Extract the [x, y] coordinate from the center of the cell holding the provided text.  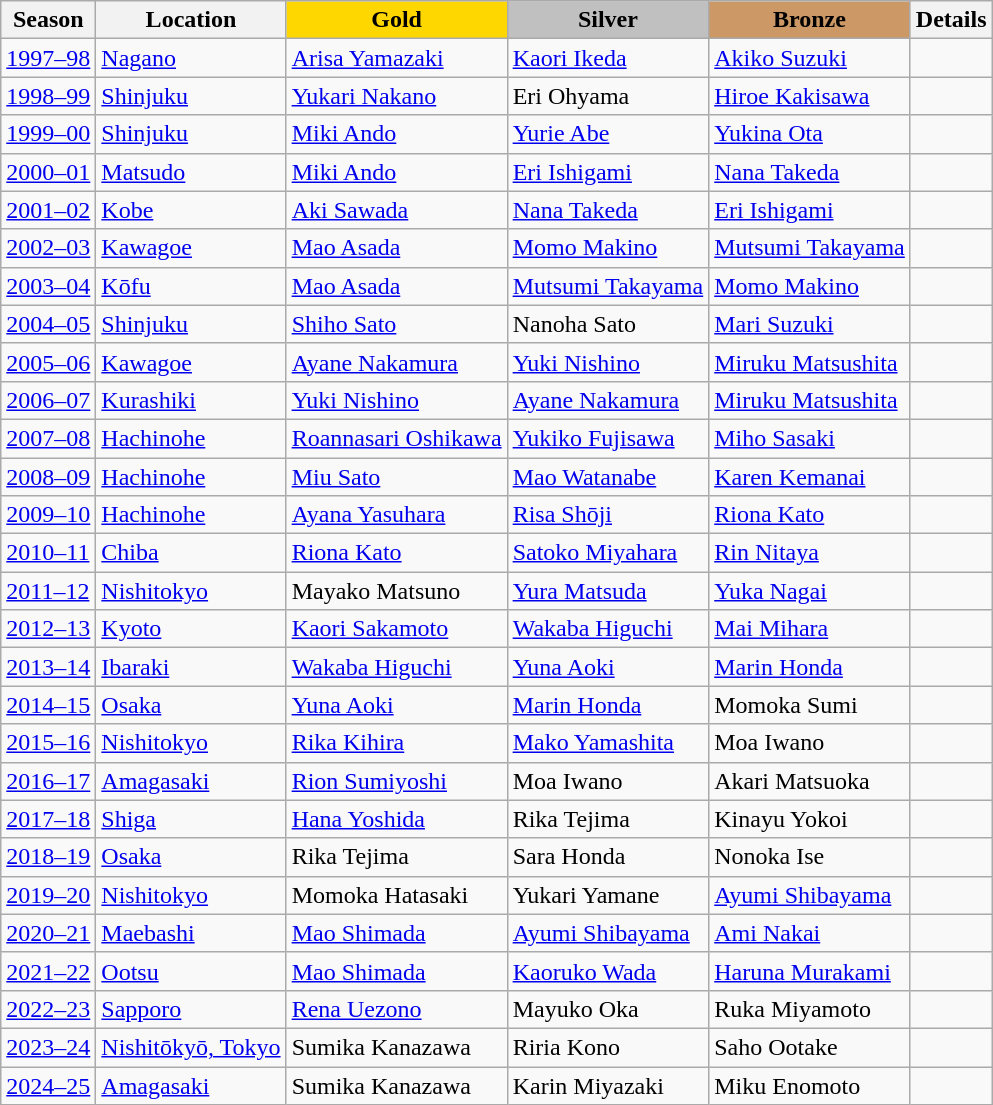
Yukina Ota [810, 134]
Bronze [810, 20]
Mari Suzuki [810, 324]
Chiba [191, 553]
Mako Yamashita [608, 743]
Momoka Hatasaki [396, 895]
1997–98 [48, 58]
2010–11 [48, 553]
Haruna Murakami [810, 971]
Gold [396, 20]
2008–09 [48, 477]
Hiroe Kakisawa [810, 96]
Rena Uezono [396, 1009]
Satoko Miyahara [608, 553]
Arisa Yamazaki [396, 58]
Yurie Abe [608, 134]
2009–10 [48, 515]
2017–18 [48, 819]
2004–05 [48, 324]
Risa Shōji [608, 515]
Nonoka Ise [810, 857]
Location [191, 20]
2015–16 [48, 743]
Rika Kihira [396, 743]
Roannasari Oshikawa [396, 438]
2016–17 [48, 781]
Miho Sasaki [810, 438]
Karen Kemanai [810, 477]
Kaori Sakamoto [396, 629]
Maebashi [191, 933]
Eri Ohyama [608, 96]
2007–08 [48, 438]
2011–12 [48, 591]
2002–03 [48, 248]
Rin Nitaya [810, 553]
Akari Matsuoka [810, 781]
Momoka Sumi [810, 705]
Kaoruko Wada [608, 971]
2013–14 [48, 667]
2012–13 [48, 629]
2001–02 [48, 210]
Nanoha Sato [608, 324]
2003–04 [48, 286]
Shiga [191, 819]
2000–01 [48, 172]
Hana Yoshida [396, 819]
Yukiko Fujisawa [608, 438]
Karin Miyazaki [608, 1085]
Season [48, 20]
Yukari Yamane [608, 895]
Nagano [191, 58]
Nishitōkyō, Tokyo [191, 1047]
Kyoto [191, 629]
Saho Ootake [810, 1047]
Kaori Ikeda [608, 58]
Ayana Yasuhara [396, 515]
2006–07 [48, 400]
2019–20 [48, 895]
Yuka Nagai [810, 591]
Kurashiki [191, 400]
Ruka Miyamoto [810, 1009]
Ami Nakai [810, 933]
Kinayu Yokoi [810, 819]
Details [951, 20]
Silver [608, 20]
Aki Sawada [396, 210]
2020–21 [48, 933]
Kōfu [191, 286]
Yura Matsuda [608, 591]
Mao Watanabe [608, 477]
Rion Sumiyoshi [396, 781]
Shiho Sato [396, 324]
Sara Honda [608, 857]
2014–15 [48, 705]
Mayako Matsuno [396, 591]
Kobe [191, 210]
Sapporo [191, 1009]
Akiko Suzuki [810, 58]
Miu Sato [396, 477]
Matsudo [191, 172]
Ibaraki [191, 667]
1999–00 [48, 134]
2021–22 [48, 971]
Mai Mihara [810, 629]
2022–23 [48, 1009]
Miku Enomoto [810, 1085]
1998–99 [48, 96]
Mayuko Oka [608, 1009]
2023–24 [48, 1047]
Riria Kono [608, 1047]
2024–25 [48, 1085]
Yukari Nakano [396, 96]
Ootsu [191, 971]
2005–06 [48, 362]
2018–19 [48, 857]
